Return the (X, Y) coordinate for the center point of the cell that contains the specified text.  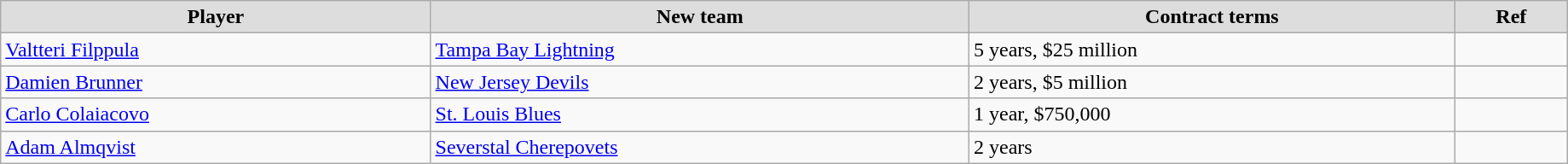
Adam Almqvist (216, 147)
Player (216, 17)
Damien Brunner (216, 82)
5 years, $25 million (1212, 50)
Valtteri Filppula (216, 50)
Tampa Bay Lightning (699, 50)
2 years (1212, 147)
Carlo Colaiacovo (216, 114)
St. Louis Blues (699, 114)
Ref (1511, 17)
New Jersey Devils (699, 82)
New team (699, 17)
Severstal Cherepovets (699, 147)
2 years, $5 million (1212, 82)
1 year, $750,000 (1212, 114)
Contract terms (1212, 17)
